Output the [X, Y] coordinate of the center of the cell containing the given text.  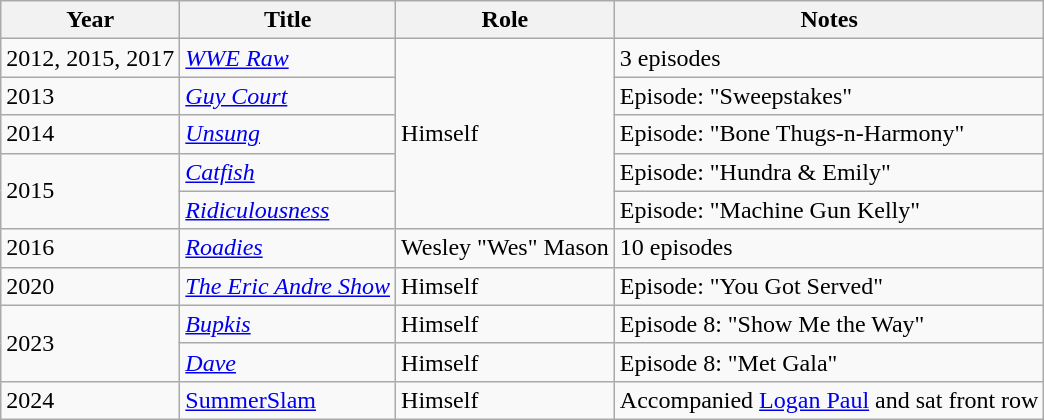
2024 [90, 400]
Wesley "Wes" Mason [506, 248]
2013 [90, 96]
Role [506, 20]
3 episodes [829, 58]
Unsung [288, 134]
Year [90, 20]
2016 [90, 248]
Dave [288, 362]
Accompanied Logan Paul and sat front row [829, 400]
The Eric Andre Show [288, 286]
2023 [90, 343]
2014 [90, 134]
Episode: "Sweepstakes" [829, 96]
Episode: "Machine Gun Kelly" [829, 210]
10 episodes [829, 248]
Episode: "You Got Served" [829, 286]
Episode: "Bone Thugs-n-Harmony" [829, 134]
Roadies [288, 248]
Notes [829, 20]
Guy Court [288, 96]
Ridiculousness [288, 210]
2020 [90, 286]
Bupkis [288, 324]
Title [288, 20]
WWE Raw [288, 58]
SummerSlam [288, 400]
Episode 8: "Show Me the Way" [829, 324]
2015 [90, 191]
Episode: "Hundra & Emily" [829, 172]
Episode 8: "Met Gala" [829, 362]
2012, 2015, 2017 [90, 58]
Catfish [288, 172]
